Pinpoint the cell where the given text exists, returning its [x, y] midpoint coordinate. 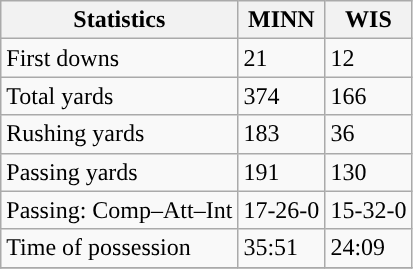
21 [282, 58]
WIS [368, 20]
191 [282, 172]
17-26-0 [282, 210]
12 [368, 58]
36 [368, 134]
Rushing yards [120, 134]
374 [282, 96]
Total yards [120, 96]
First downs [120, 58]
MINN [282, 20]
Passing: Comp–Att–Int [120, 210]
35:51 [282, 248]
130 [368, 172]
Statistics [120, 20]
166 [368, 96]
Time of possession [120, 248]
15-32-0 [368, 210]
24:09 [368, 248]
Passing yards [120, 172]
183 [282, 134]
